From the cell containing the given text, extract its center point as [x, y] coordinate. 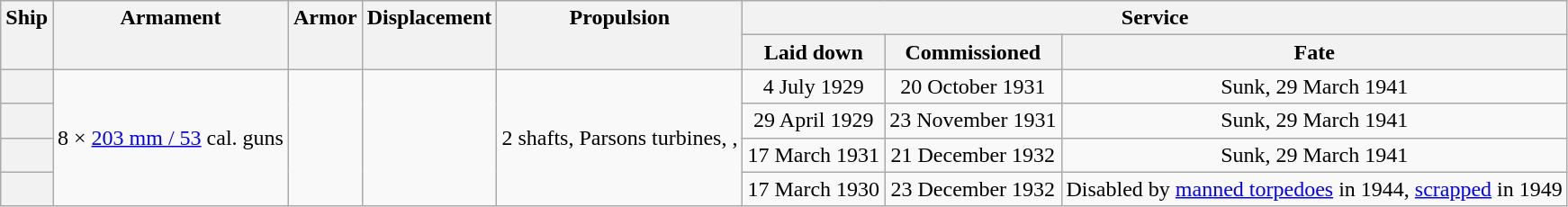
Fate [1314, 52]
4 July 1929 [814, 86]
2 shafts, Parsons turbines, , [619, 138]
23 December 1932 [973, 189]
17 March 1931 [814, 155]
29 April 1929 [814, 121]
Disabled by manned torpedoes in 1944, scrapped in 1949 [1314, 189]
Ship [27, 35]
Armament [171, 35]
Propulsion [619, 35]
17 March 1930 [814, 189]
21 December 1932 [973, 155]
Commissioned [973, 52]
Laid down [814, 52]
Armor [325, 35]
Displacement [429, 35]
Service [1155, 18]
20 October 1931 [973, 86]
8 × 203 mm / 53 cal. guns [171, 138]
23 November 1931 [973, 121]
